Provide the [X, Y] coordinate of the cell's center where the given text is located.  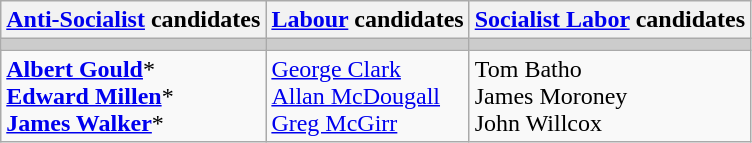
Anti-Socialist candidates [134, 20]
Tom BathoJames MoroneyJohn Willcox [610, 96]
Albert Gould*Edward Millen*James Walker* [134, 96]
George ClarkAllan McDougallGreg McGirr [368, 96]
Socialist Labor candidates [610, 20]
Labour candidates [368, 20]
